Output the [X, Y] coordinate of the center of the cell containing the given text.  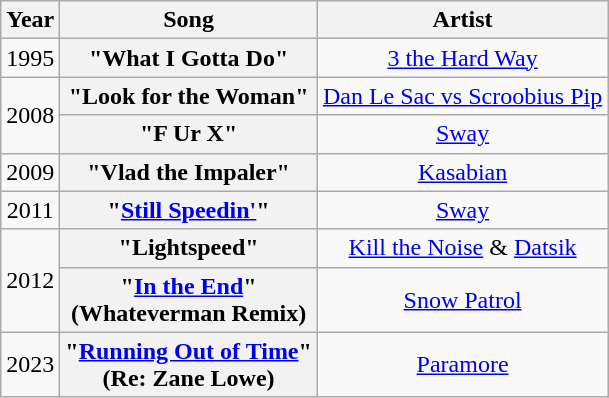
"Look for the Woman" [189, 96]
2011 [30, 210]
Year [30, 20]
"Lightspeed" [189, 248]
2023 [30, 364]
2008 [30, 115]
1995 [30, 58]
"In the End"(Whateverman Remix) [189, 300]
3 the Hard Way [462, 58]
2009 [30, 172]
"Vlad the Impaler" [189, 172]
"F Ur X" [189, 134]
"Running Out of Time"(Re: Zane Lowe) [189, 364]
Artist [462, 20]
"What I Gotta Do" [189, 58]
Song [189, 20]
Dan Le Sac vs Scroobius Pip [462, 96]
"Still Speedin'" [189, 210]
Kill the Noise & Datsik [462, 248]
Kasabian [462, 172]
Paramore [462, 364]
2012 [30, 280]
Snow Patrol [462, 300]
